Pinpoint the cell where the given text exists, returning its [x, y] midpoint coordinate. 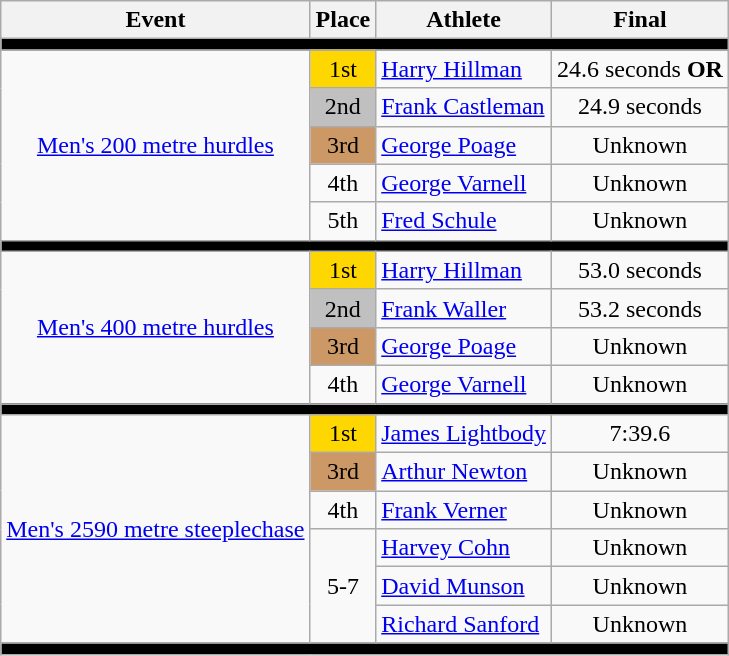
Harvey Cohn [464, 548]
James Lightbody [464, 434]
24.6 seconds OR [640, 69]
Frank Verner [464, 510]
7:39.6 [640, 434]
Final [640, 20]
Arthur Newton [464, 472]
Men's 200 metre hurdles [156, 145]
Frank Castleman [464, 107]
5th [343, 221]
24.9 seconds [640, 107]
David Munson [464, 586]
Athlete [464, 20]
53.2 seconds [640, 308]
Men's 400 metre hurdles [156, 327]
53.0 seconds [640, 270]
Place [343, 20]
Fred Schule [464, 221]
5-7 [343, 586]
Men's 2590 metre steeplechase [156, 529]
Richard Sanford [464, 624]
Frank Waller [464, 308]
Event [156, 20]
